Search for the cell housing the specified text and yield its [x, y] center coordinate. 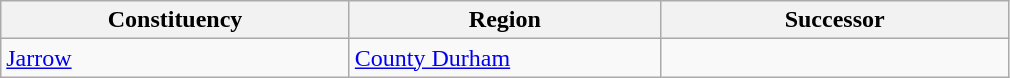
County Durham [504, 58]
Jarrow [176, 58]
Region [504, 20]
Constituency [176, 20]
Successor [834, 20]
